Provide the (x, y) coordinate of the cell's center where the given text is located.  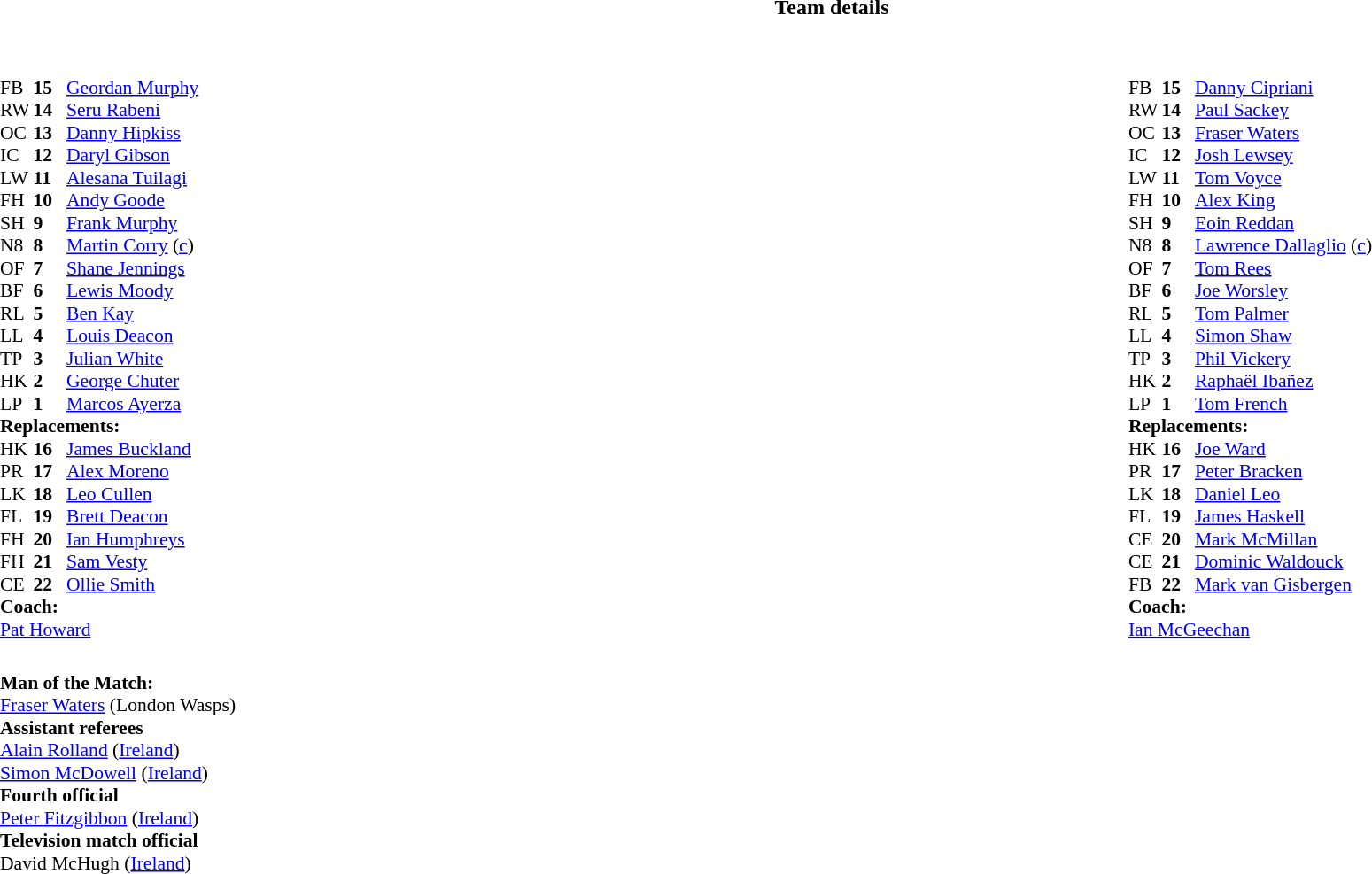
Joe Worsley (1283, 291)
Danny Cipriani (1283, 88)
Ollie Smith (133, 584)
Geordan Murphy (133, 88)
Ian McGeechan (1251, 630)
Seru Rabeni (133, 111)
Joe Ward (1283, 449)
Leo Cullen (133, 494)
Mark McMillan (1283, 539)
George Chuter (133, 382)
Alex King (1283, 201)
Martin Corry (c) (133, 245)
Tom French (1283, 404)
Paul Sackey (1283, 111)
Tom Palmer (1283, 313)
Sam Vesty (133, 562)
Lawrence Dallaglio (c) (1283, 245)
James Buckland (133, 449)
Raphaël Ibañez (1283, 382)
Tom Voyce (1283, 178)
Alesana Tuilagi (133, 178)
Mark van Gisbergen (1283, 584)
Dominic Waldouck (1283, 562)
Ian Humphreys (133, 539)
Eoin Reddan (1283, 223)
Fraser Waters (1283, 133)
Alex Moreno (133, 472)
Pat Howard (99, 630)
Daniel Leo (1283, 494)
Simon Shaw (1283, 336)
Marcos Ayerza (133, 404)
James Haskell (1283, 516)
Brett Deacon (133, 516)
Louis Deacon (133, 336)
Danny Hipkiss (133, 133)
Ben Kay (133, 313)
Andy Goode (133, 201)
Frank Murphy (133, 223)
Daryl Gibson (133, 155)
Phil Vickery (1283, 359)
Julian White (133, 359)
Peter Bracken (1283, 472)
Josh Lewsey (1283, 155)
Tom Rees (1283, 268)
Lewis Moody (133, 291)
Shane Jennings (133, 268)
